Detect which cell encompasses the target text, then output its [x, y] center coordinate. 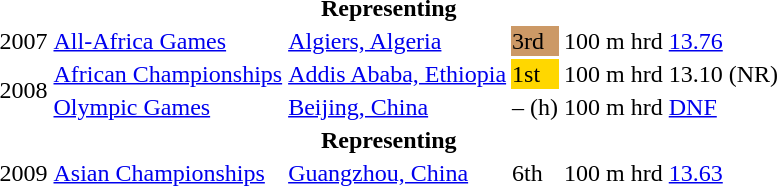
Beijing, China [398, 107]
African Championships [168, 74]
Addis Ababa, Ethiopia [398, 74]
Olympic Games [168, 107]
3rd [536, 41]
Algiers, Algeria [398, 41]
All-Africa Games [168, 41]
– (h) [536, 107]
1st [536, 74]
